Provide the [X, Y] coordinate of the cell's center where the given text is located.  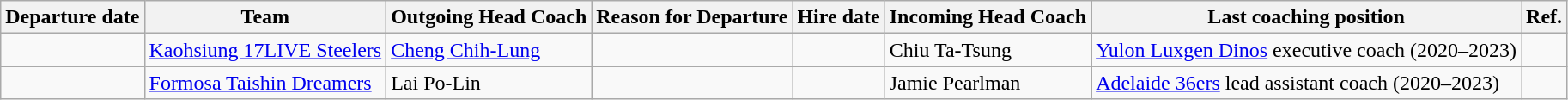
Outgoing Head Coach [489, 17]
Yulon Luxgen Dinos executive coach (2020–2023) [1307, 50]
Jamie Pearlman [988, 83]
Cheng Chih-Lung [489, 50]
Lai Po-Lin [489, 83]
Formosa Taishin Dreamers [265, 83]
Last coaching position [1307, 17]
Adelaide 36ers lead assistant coach (2020–2023) [1307, 83]
Ref. [1544, 17]
Team [265, 17]
Incoming Head Coach [988, 17]
Hire date [838, 17]
Departure date [72, 17]
Reason for Departure [692, 17]
Kaohsiung 17LIVE Steelers [265, 50]
Chiu Ta-Tsung [988, 50]
